Scan for the cell matching the given text and deliver its [X, Y] coordinate at center. 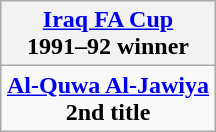
Al-Quwa Al-Jawiya2nd title [108, 98]
Iraq FA Cup1991–92 winner [108, 34]
